From the cell containing the given text, extract its center point as [X, Y] coordinate. 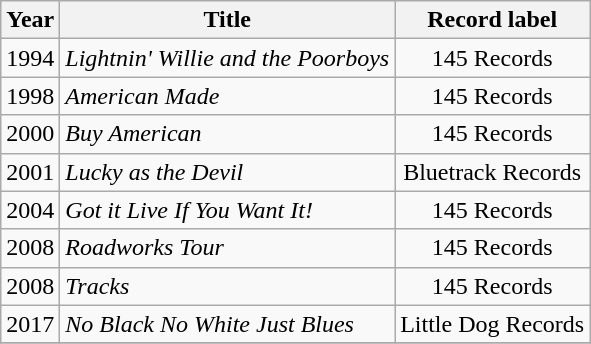
1998 [30, 96]
Got it Live If You Want It! [228, 210]
2001 [30, 172]
2017 [30, 324]
1994 [30, 58]
Little Dog Records [492, 324]
Record label [492, 20]
Year [30, 20]
2000 [30, 134]
Tracks [228, 286]
Title [228, 20]
American Made [228, 96]
2004 [30, 210]
Bluetrack Records [492, 172]
Lightnin' Willie and the Poorboys [228, 58]
Buy American [228, 134]
No Black No White Just Blues [228, 324]
Lucky as the Devil [228, 172]
Roadworks Tour [228, 248]
